Provide the [x, y] coordinate of the cell's center where the given text is located.  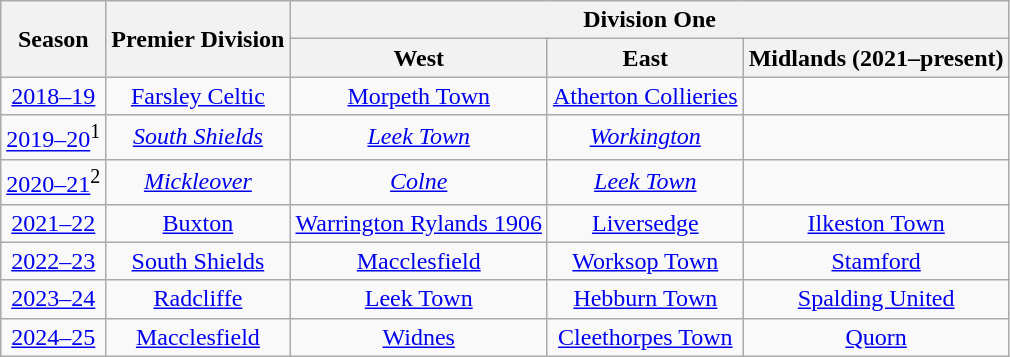
2023–24 [54, 299]
Liversedge [645, 223]
Ilkeston Town [876, 223]
2022–23 [54, 261]
Season [54, 39]
2021–22 [54, 223]
Warrington Rylands 1906 [418, 223]
Midlands (2021–present) [876, 58]
2024–25 [54, 337]
Premier Division [198, 39]
Spalding United [876, 299]
West [418, 58]
East [645, 58]
Hebburn Town [645, 299]
Workington [645, 138]
Mickleover [198, 182]
Quorn [876, 337]
2018–19 [54, 96]
Division One [650, 20]
Farsley Celtic [198, 96]
Stamford [876, 261]
Atherton Collieries [645, 96]
Buxton [198, 223]
2019–201 [54, 138]
Cleethorpes Town [645, 337]
Colne [418, 182]
Worksop Town [645, 261]
2020–212 [54, 182]
Widnes [418, 337]
Morpeth Town [418, 96]
Radcliffe [198, 299]
